Find where the given text appears and provide that cell's center as (x, y) coordinate. 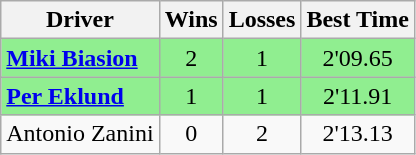
0 (191, 134)
2'13.13 (358, 134)
Miki Biasion (80, 58)
Losses (262, 20)
Wins (191, 20)
Antonio Zanini (80, 134)
2'11.91 (358, 96)
Best Time (358, 20)
Driver (80, 20)
2'09.65 (358, 58)
Per Eklund (80, 96)
